Search for the cell housing the specified text and yield its [X, Y] center coordinate. 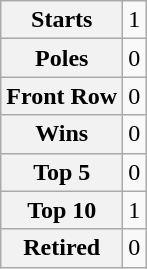
Starts [62, 20]
Top 5 [62, 172]
Front Row [62, 96]
Top 10 [62, 210]
Poles [62, 58]
Retired [62, 248]
Wins [62, 134]
